Detect which cell encompasses the target text, then output its [X, Y] center coordinate. 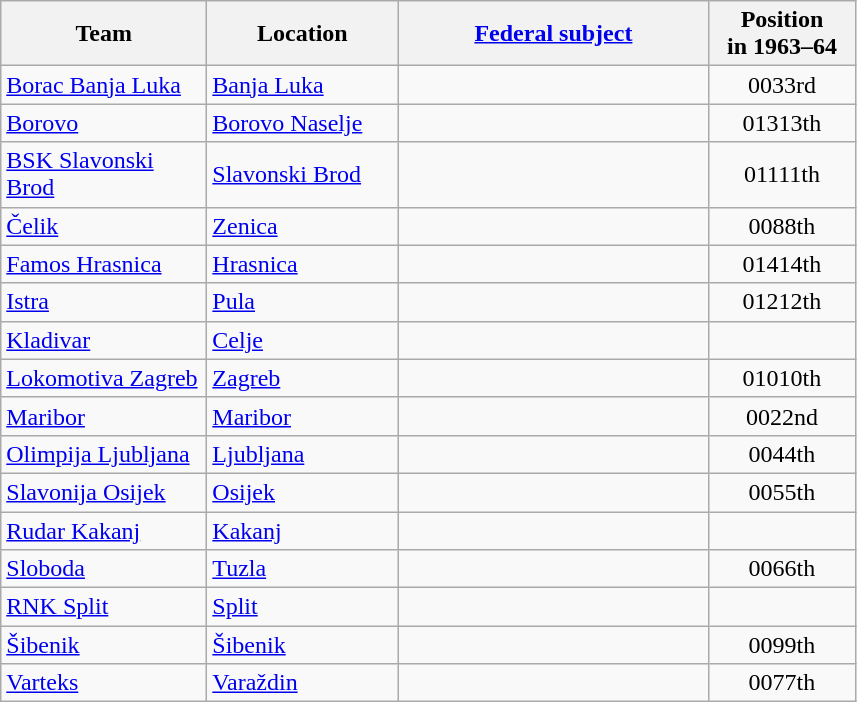
Borac Banja Luka [104, 85]
Borovo Naselje [302, 123]
Kakanj [302, 531]
Split [302, 607]
0099th [782, 645]
Positionin 1963–64 [782, 34]
01010th [782, 378]
Federal subject [554, 34]
0055th [782, 492]
Team [104, 34]
Varaždin [302, 683]
Istra [104, 302]
Slavonski Brod [302, 174]
Zagreb [302, 378]
0044th [782, 454]
Banja Luka [302, 85]
01414th [782, 264]
Olimpija Ljubljana [104, 454]
Rudar Kakanj [104, 531]
Famos Hrasnica [104, 264]
0022nd [782, 416]
Osijek [302, 492]
Ljubljana [302, 454]
Tuzla [302, 569]
01313th [782, 123]
Celje [302, 340]
Hrasnica [302, 264]
Čelik [104, 226]
Location [302, 34]
Pula [302, 302]
Lokomotiva Zagreb [104, 378]
Sloboda [104, 569]
RNK Split [104, 607]
0033rd [782, 85]
Varteks [104, 683]
0088th [782, 226]
01212th [782, 302]
Slavonija Osijek [104, 492]
Kladivar [104, 340]
BSK Slavonski Brod [104, 174]
01111th [782, 174]
Zenica [302, 226]
0066th [782, 569]
0077th [782, 683]
Borovo [104, 123]
